From the cell containing the given text, extract its center point as (x, y) coordinate. 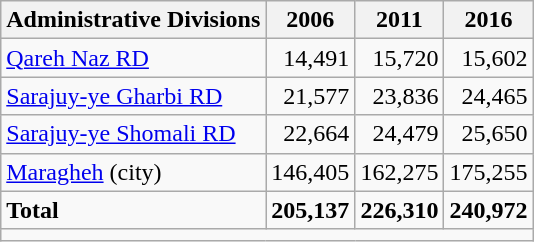
226,310 (400, 210)
23,836 (400, 96)
24,465 (488, 96)
175,255 (488, 172)
205,137 (310, 210)
14,491 (310, 58)
22,664 (310, 134)
21,577 (310, 96)
2006 (310, 20)
24,479 (400, 134)
146,405 (310, 172)
240,972 (488, 210)
2016 (488, 20)
162,275 (400, 172)
2011 (400, 20)
Total (134, 210)
15,720 (400, 58)
Qareh Naz RD (134, 58)
Sarajuy-ye Shomali RD (134, 134)
Maragheh (city) (134, 172)
Administrative Divisions (134, 20)
Sarajuy-ye Gharbi RD (134, 96)
15,602 (488, 58)
25,650 (488, 134)
